Return [x, y] of the center of cell containing provided text 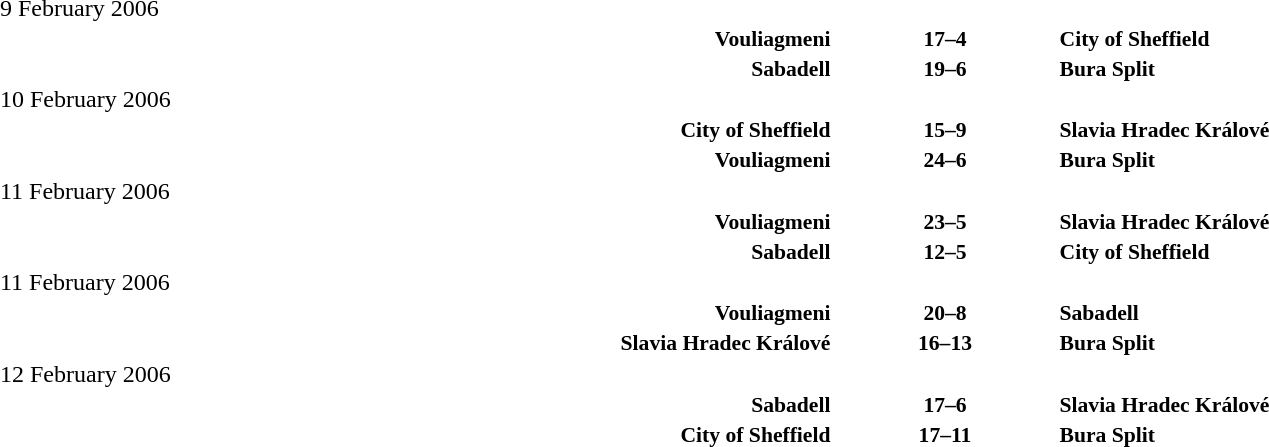
24–6 [944, 160]
20–8 [944, 313]
23–5 [944, 222]
12–5 [944, 252]
15–9 [944, 130]
17–4 [944, 38]
17–6 [944, 404]
16–13 [944, 343]
19–6 [944, 68]
